From the cell containing the given text, extract its center point as [X, Y] coordinate. 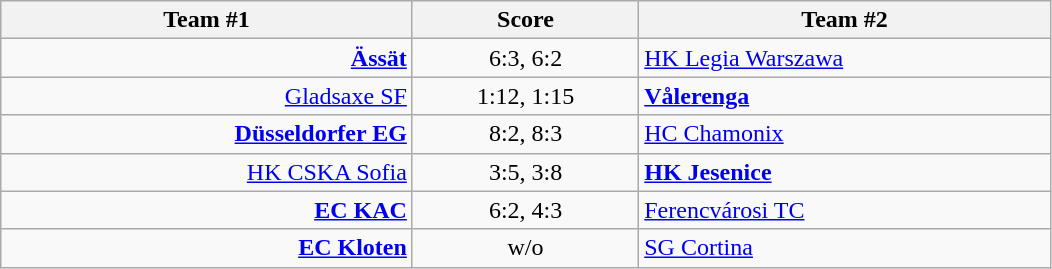
8:2, 8:3 [525, 134]
Düsseldorfer EG [207, 134]
Score [525, 20]
3:5, 3:8 [525, 172]
Team #2 [845, 20]
SG Cortina [845, 248]
Team #1 [207, 20]
HC Chamonix [845, 134]
Ässät [207, 58]
w/o [525, 248]
Gladsaxe SF [207, 96]
EC KAC [207, 210]
HK Jesenice [845, 172]
HK Legia Warszawa [845, 58]
EC Kloten [207, 248]
Ferencvárosi TC [845, 210]
Vålerenga [845, 96]
1:12, 1:15 [525, 96]
6:2, 4:3 [525, 210]
HK CSKA Sofia [207, 172]
6:3, 6:2 [525, 58]
